Determine the [x, y] coordinate at the center of the cell enclosing the given text.  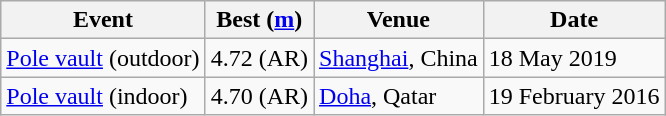
Doha, Qatar [399, 96]
4.72 (AR) [259, 58]
Date [574, 20]
Event [103, 20]
19 February 2016 [574, 96]
Pole vault (indoor) [103, 96]
Venue [399, 20]
Shanghai, China [399, 58]
4.70 (AR) [259, 96]
Pole vault (outdoor) [103, 58]
18 May 2019 [574, 58]
Best (m) [259, 20]
